From the cell containing the given text, extract its center point as (X, Y) coordinate. 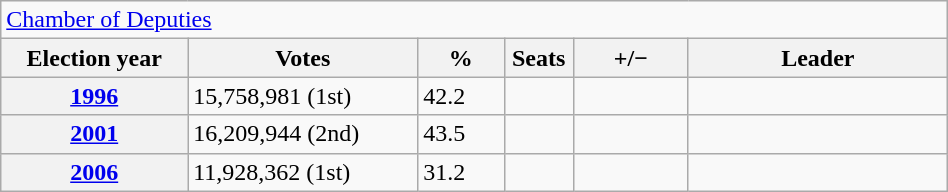
Leader (818, 58)
Chamber of Deputies (474, 20)
Seats (538, 58)
Votes (303, 58)
2006 (94, 172)
31.2 (461, 172)
% (461, 58)
Election year (94, 58)
43.5 (461, 134)
1996 (94, 96)
42.2 (461, 96)
11,928,362 (1st) (303, 172)
2001 (94, 134)
+/− (630, 58)
15,758,981 (1st) (303, 96)
16,209,944 (2nd) (303, 134)
